Locate the cell with the specified text and output its (x, y) center coordinate. 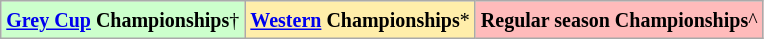
Western Championships* (360, 20)
Regular season Championships^ (619, 20)
Grey Cup Championships† (123, 20)
